From the cell containing the given text, extract its center point as (x, y) coordinate. 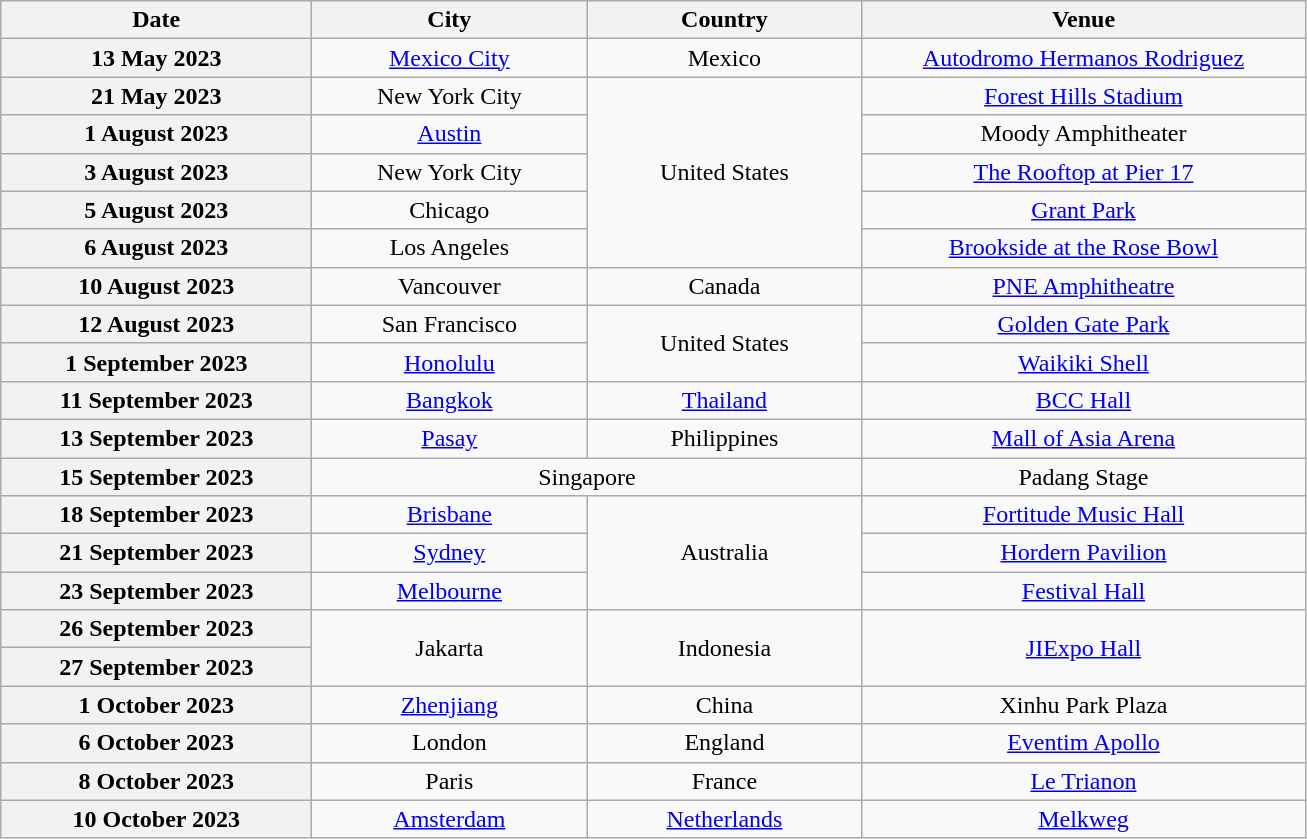
13 September 2023 (156, 438)
Netherlands (724, 819)
10 August 2023 (156, 286)
Hordern Pavilion (1084, 553)
11 September 2023 (156, 400)
18 September 2023 (156, 515)
26 September 2023 (156, 629)
Mexico City (450, 58)
JIExpo Hall (1084, 648)
Thailand (724, 400)
23 September 2023 (156, 591)
6 August 2023 (156, 248)
Padang Stage (1084, 477)
8 October 2023 (156, 781)
Xinhu Park Plaza (1084, 705)
21 May 2023 (156, 96)
Singapore (587, 477)
Austin (450, 134)
1 October 2023 (156, 705)
Grant Park (1084, 210)
City (450, 20)
Le Trianon (1084, 781)
Brookside at the Rose Bowl (1084, 248)
21 September 2023 (156, 553)
10 October 2023 (156, 819)
12 August 2023 (156, 324)
Autodromo Hermanos Rodriguez (1084, 58)
Paris (450, 781)
Festival Hall (1084, 591)
1 August 2023 (156, 134)
Los Angeles (450, 248)
Eventim Apollo (1084, 743)
13 May 2023 (156, 58)
Melbourne (450, 591)
BCC Hall (1084, 400)
The Rooftop at Pier 17 (1084, 172)
Moody Amphitheater (1084, 134)
England (724, 743)
Country (724, 20)
Indonesia (724, 648)
Canada (724, 286)
Brisbane (450, 515)
China (724, 705)
Pasay (450, 438)
5 August 2023 (156, 210)
Mall of Asia Arena (1084, 438)
Jakarta (450, 648)
Zhenjiang (450, 705)
Venue (1084, 20)
Chicago (450, 210)
San Francisco (450, 324)
Amsterdam (450, 819)
Waikiki Shell (1084, 362)
1 September 2023 (156, 362)
Date (156, 20)
15 September 2023 (156, 477)
Forest Hills Stadium (1084, 96)
Philippines (724, 438)
27 September 2023 (156, 667)
3 August 2023 (156, 172)
Sydney (450, 553)
Australia (724, 553)
Golden Gate Park (1084, 324)
France (724, 781)
PNE Amphitheatre (1084, 286)
Vancouver (450, 286)
Honolulu (450, 362)
6 October 2023 (156, 743)
London (450, 743)
Fortitude Music Hall (1084, 515)
Melkweg (1084, 819)
Bangkok (450, 400)
Mexico (724, 58)
